For the text-containing cell, return its midpoint in [x, y] coordinate format. 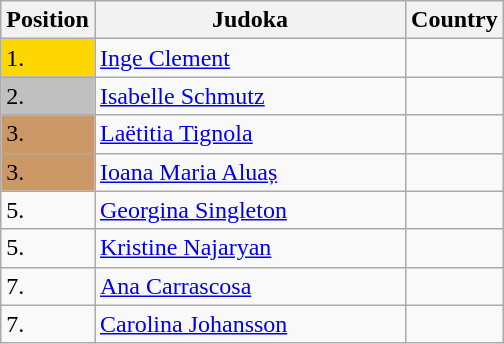
Carolina Johansson [250, 324]
Kristine Najaryan [250, 248]
Inge Clement [250, 58]
Judoka [250, 20]
Laëtitia Tignola [250, 134]
Isabelle Schmutz [250, 96]
1. [48, 58]
Position [48, 20]
Country [455, 20]
Ana Carrascosa [250, 286]
2. [48, 96]
Ioana Maria Aluaș [250, 172]
Georgina Singleton [250, 210]
